Pinpoint the cell where the given text exists, returning its (X, Y) midpoint coordinate. 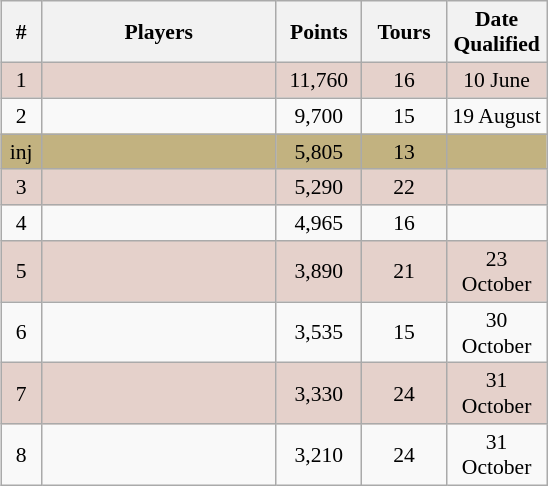
inj (21, 152)
23 October (497, 272)
5,290 (318, 187)
22 (404, 187)
5 (21, 272)
30 October (497, 332)
21 (404, 272)
3,330 (318, 394)
7 (21, 394)
3,890 (318, 272)
# (21, 32)
11,760 (318, 80)
10 June (497, 80)
19 August (497, 116)
8 (21, 454)
5,805 (318, 152)
4,965 (318, 223)
Date Qualified (497, 32)
4 (21, 223)
3 (21, 187)
Players (158, 32)
2 (21, 116)
3,535 (318, 332)
1 (21, 80)
9,700 (318, 116)
Tours (404, 32)
6 (21, 332)
3,210 (318, 454)
13 (404, 152)
Points (318, 32)
